Capture the cell that displays the provided text and extract its [X, Y] central coordinate. 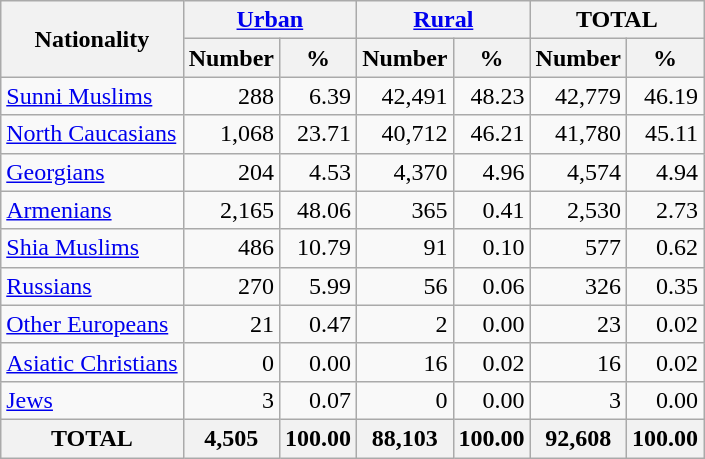
577 [578, 248]
21 [231, 324]
48.06 [318, 210]
Jews [92, 400]
270 [231, 286]
Georgians [92, 172]
0.06 [492, 286]
40,712 [405, 134]
0.10 [492, 248]
4.53 [318, 172]
486 [231, 248]
Sunni Muslims [92, 96]
10.79 [318, 248]
0.47 [318, 324]
0.35 [664, 286]
Other Europeans [92, 324]
Armenians [92, 210]
Nationality [92, 39]
1,068 [231, 134]
0.62 [664, 248]
91 [405, 248]
Russians [92, 286]
2,530 [578, 210]
6.39 [318, 96]
2.73 [664, 210]
288 [231, 96]
92,608 [578, 438]
23.71 [318, 134]
42,491 [405, 96]
4,505 [231, 438]
56 [405, 286]
48.23 [492, 96]
Shia Muslims [92, 248]
88,103 [405, 438]
23 [578, 324]
0.41 [492, 210]
Rural [444, 20]
Urban [270, 20]
North Caucasians [92, 134]
326 [578, 286]
4,574 [578, 172]
4.96 [492, 172]
45.11 [664, 134]
4,370 [405, 172]
2,165 [231, 210]
5.99 [318, 286]
Asiatic Christians [92, 362]
41,780 [578, 134]
42,779 [578, 96]
204 [231, 172]
46.21 [492, 134]
2 [405, 324]
4.94 [664, 172]
0.07 [318, 400]
365 [405, 210]
46.19 [664, 96]
